Locate the cell with the specified text and output its (x, y) center coordinate. 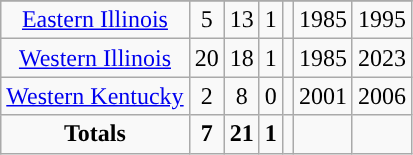
8 (242, 96)
7 (206, 134)
Totals (95, 134)
2 (206, 96)
1995 (382, 20)
20 (206, 58)
21 (242, 134)
Eastern Illinois (95, 20)
2023 (382, 58)
Western Kentucky (95, 96)
0 (270, 96)
Western Illinois (95, 58)
2001 (322, 96)
2006 (382, 96)
5 (206, 20)
13 (242, 20)
18 (242, 58)
